Return (x, y) of the center of cell containing provided text 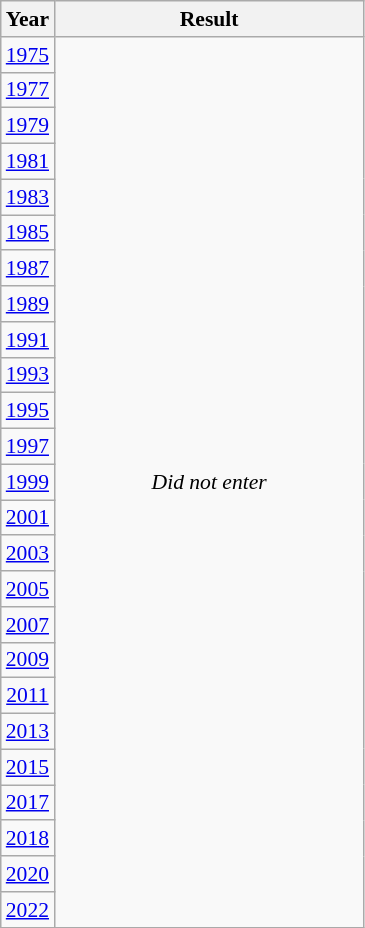
1997 (28, 447)
Did not enter (209, 482)
1991 (28, 340)
2007 (28, 625)
2015 (28, 767)
1993 (28, 375)
1979 (28, 126)
2022 (28, 910)
2011 (28, 696)
2017 (28, 803)
2018 (28, 839)
2001 (28, 518)
1999 (28, 482)
2013 (28, 732)
1987 (28, 269)
Result (209, 19)
1985 (28, 233)
1977 (28, 90)
2020 (28, 874)
1975 (28, 55)
2003 (28, 554)
1989 (28, 304)
2009 (28, 660)
Year (28, 19)
2005 (28, 589)
1983 (28, 197)
1981 (28, 162)
1995 (28, 411)
